Scan for the cell matching the given text and deliver its (X, Y) coordinate at center. 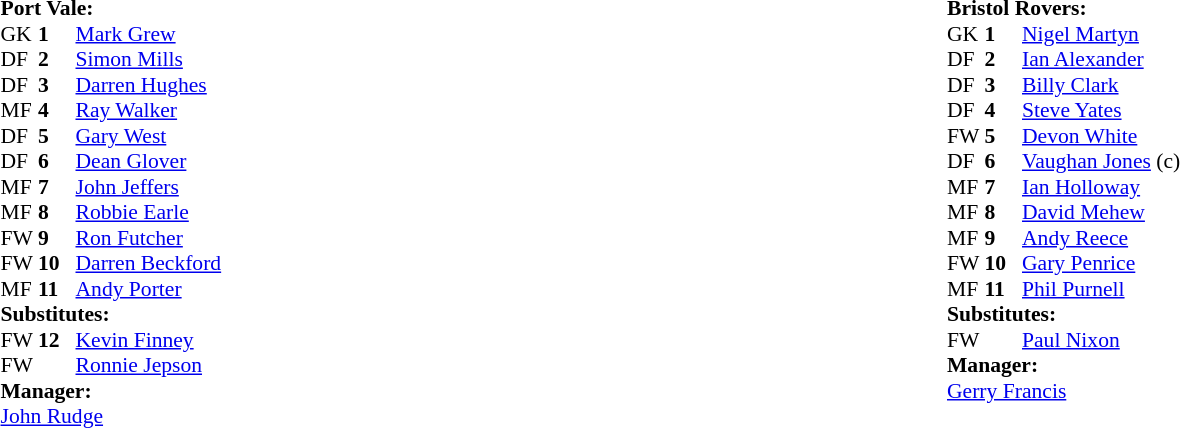
Vaughan Jones (c) (1101, 161)
Nigel Martyn (1101, 34)
Ian Alexander (1101, 59)
Simon Mills (149, 59)
Gerry Francis (1064, 391)
Ray Walker (149, 111)
Phil Purnell (1101, 289)
Andy Porter (149, 289)
Gary West (149, 136)
Ronnie Jepson (149, 365)
David Mehew (1101, 213)
Gary Penrice (1101, 263)
Darren Beckford (149, 263)
Ian Holloway (1101, 187)
Darren Hughes (149, 85)
Kevin Finney (149, 340)
Billy Clark (1101, 85)
Steve Yates (1101, 111)
Devon White (1101, 136)
Mark Grew (149, 34)
Ron Futcher (149, 238)
Andy Reece (1101, 238)
12 (57, 340)
John Jeffers (149, 187)
Dean Glover (149, 161)
Robbie Earle (149, 213)
Paul Nixon (1101, 340)
